Locate the cell with the specified text and output its [X, Y] center coordinate. 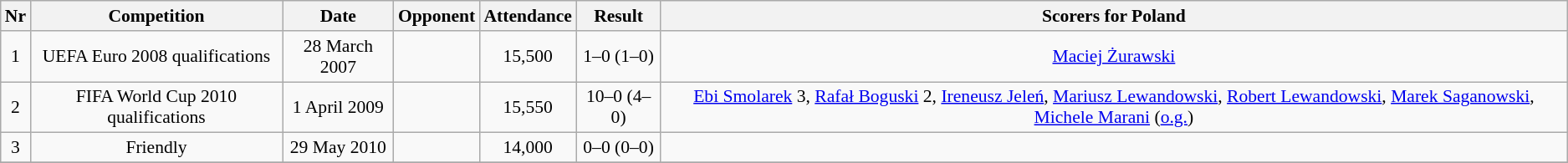
14,000 [528, 148]
1 April 2009 [338, 107]
Opponent [437, 16]
UEFA Euro 2008 qualifications [156, 57]
15,550 [528, 107]
3 [15, 148]
Scorers for Poland [1114, 16]
Maciej Żurawski [1114, 57]
Nr [15, 16]
Date [338, 16]
28 March 2007 [338, 57]
Ebi Smolarek 3, Rafał Boguski 2, Ireneusz Jeleń, Mariusz Lewandowski, Robert Lewandowski, Marek Saganowski, Michele Marani (o.g.) [1114, 107]
2 [15, 107]
10–0 (4–0) [619, 107]
Friendly [156, 148]
Competition [156, 16]
1 [15, 57]
Result [619, 16]
1–0 (1–0) [619, 57]
0–0 (0–0) [619, 148]
Attendance [528, 16]
15,500 [528, 57]
FIFA World Cup 2010 qualifications [156, 107]
29 May 2010 [338, 148]
